From the cell containing the given text, extract its center point as (x, y) coordinate. 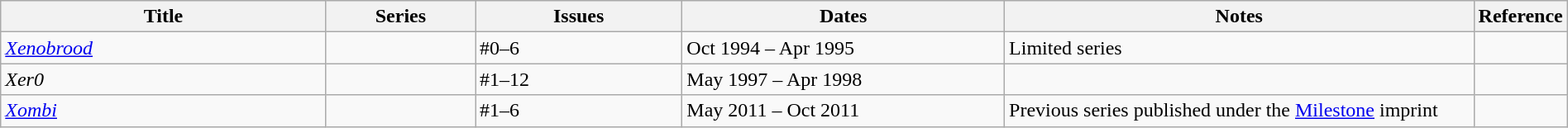
#1–6 (579, 111)
#1–12 (579, 79)
Issues (579, 17)
May 2011 – Oct 2011 (844, 111)
Reference (1520, 17)
Dates (844, 17)
Xombi (164, 111)
Oct 1994 – Apr 1995 (844, 48)
Series (400, 17)
Notes (1239, 17)
Xenobrood (164, 48)
Limited series (1239, 48)
May 1997 – Apr 1998 (844, 79)
#0–6 (579, 48)
Xer0 (164, 79)
Previous series published under the Milestone imprint (1239, 111)
Title (164, 17)
